Determine the (X, Y) coordinate at the center of the cell enclosing the given text.  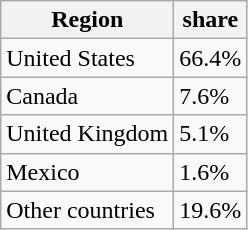
5.1% (210, 134)
Region (88, 20)
19.6% (210, 210)
Canada (88, 96)
Mexico (88, 172)
United Kingdom (88, 134)
United States (88, 58)
Other countries (88, 210)
share (210, 20)
1.6% (210, 172)
66.4% (210, 58)
7.6% (210, 96)
